Determine the [x, y] coordinate at the center of the cell enclosing the given text.  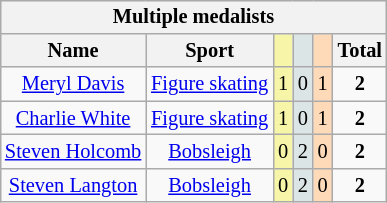
Charlie White [73, 118]
Multiple medalists [194, 17]
Meryl Davis [73, 84]
Sport [210, 51]
Name [73, 51]
Steven Holcomb [73, 152]
Steven Langton [73, 185]
Total [360, 51]
